From the cell containing the given text, extract its center point as [x, y] coordinate. 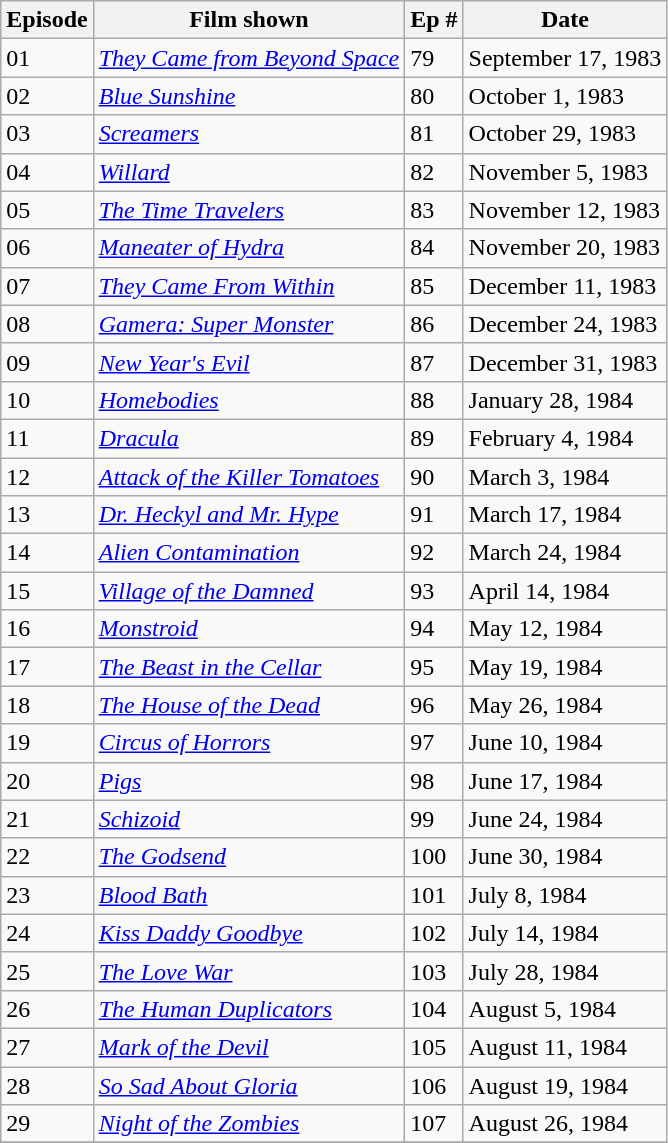
103 [434, 971]
102 [434, 933]
June 10, 1984 [565, 743]
December 24, 1983 [565, 324]
March 3, 1984 [565, 477]
March 24, 1984 [565, 553]
25 [47, 971]
98 [434, 781]
13 [47, 515]
Night of the Zombies [248, 1124]
August 5, 1984 [565, 1009]
Kiss Daddy Goodbye [248, 933]
June 17, 1984 [565, 781]
Circus of Horrors [248, 743]
July 14, 1984 [565, 933]
04 [47, 172]
December 11, 1983 [565, 286]
28 [47, 1085]
November 12, 1983 [565, 210]
15 [47, 591]
Dr. Heckyl and Mr. Hype [248, 515]
09 [47, 362]
20 [47, 781]
17 [47, 667]
July 28, 1984 [565, 971]
Willard [248, 172]
May 12, 1984 [565, 629]
89 [434, 438]
June 24, 1984 [565, 819]
Screamers [248, 134]
So Sad About Gloria [248, 1085]
Schizoid [248, 819]
93 [434, 591]
Gamera: Super Monster [248, 324]
November 20, 1983 [565, 248]
18 [47, 705]
October 29, 1983 [565, 134]
08 [47, 324]
April 14, 1984 [565, 591]
82 [434, 172]
86 [434, 324]
Blue Sunshine [248, 96]
The Human Duplicators [248, 1009]
The Time Travelers [248, 210]
97 [434, 743]
79 [434, 58]
Village of the Damned [248, 591]
106 [434, 1085]
90 [434, 477]
14 [47, 553]
100 [434, 857]
June 30, 1984 [565, 857]
105 [434, 1047]
83 [434, 210]
New Year's Evil [248, 362]
22 [47, 857]
85 [434, 286]
Monstroid [248, 629]
81 [434, 134]
16 [47, 629]
96 [434, 705]
August 26, 1984 [565, 1124]
10 [47, 400]
Episode [47, 20]
Film shown [248, 20]
The Godsend [248, 857]
September 17, 1983 [565, 58]
88 [434, 400]
November 5, 1983 [565, 172]
06 [47, 248]
05 [47, 210]
The Love War [248, 971]
107 [434, 1124]
29 [47, 1124]
Dracula [248, 438]
Date [565, 20]
12 [47, 477]
92 [434, 553]
19 [47, 743]
03 [47, 134]
Attack of the Killer Tomatoes [248, 477]
94 [434, 629]
The Beast in the Cellar [248, 667]
Ep # [434, 20]
23 [47, 895]
July 8, 1984 [565, 895]
February 4, 1984 [565, 438]
Homebodies [248, 400]
99 [434, 819]
95 [434, 667]
October 1, 1983 [565, 96]
84 [434, 248]
87 [434, 362]
91 [434, 515]
101 [434, 895]
21 [47, 819]
December 31, 1983 [565, 362]
The House of the Dead [248, 705]
07 [47, 286]
May 26, 1984 [565, 705]
Maneater of Hydra [248, 248]
Blood Bath [248, 895]
01 [47, 58]
27 [47, 1047]
80 [434, 96]
26 [47, 1009]
August 11, 1984 [565, 1047]
January 28, 1984 [565, 400]
They Came From Within [248, 286]
August 19, 1984 [565, 1085]
Alien Contamination [248, 553]
02 [47, 96]
104 [434, 1009]
March 17, 1984 [565, 515]
Pigs [248, 781]
They Came from Beyond Space [248, 58]
11 [47, 438]
24 [47, 933]
May 19, 1984 [565, 667]
Mark of the Devil [248, 1047]
